For the text-containing cell, return its midpoint in [x, y] coordinate format. 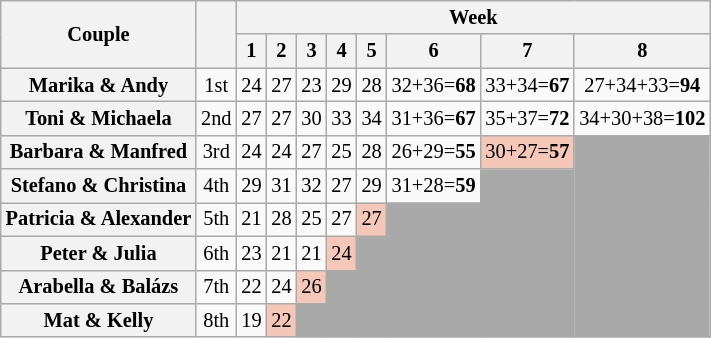
3 [311, 51]
31+28=59 [434, 186]
Mat & Kelly [98, 320]
Barbara & Manfred [98, 152]
32+36=68 [434, 85]
34 [372, 118]
30 [311, 118]
Couple [98, 34]
3rd [216, 152]
Arabella & Balázs [98, 287]
4th [216, 186]
1st [216, 85]
19 [251, 320]
Week [473, 17]
6 [434, 51]
6th [216, 253]
7 [527, 51]
4 [342, 51]
Patricia & Alexander [98, 219]
31 [281, 186]
Toni & Michaela [98, 118]
35+37=72 [527, 118]
27+34+33=94 [642, 85]
8th [216, 320]
30+27=57 [527, 152]
26 [311, 287]
26+29=55 [434, 152]
Stefano & Christina [98, 186]
Peter & Julia [98, 253]
Marika & Andy [98, 85]
34+30+38=102 [642, 118]
5th [216, 219]
8 [642, 51]
2nd [216, 118]
33+34=67 [527, 85]
5 [372, 51]
1 [251, 51]
2 [281, 51]
33 [342, 118]
32 [311, 186]
7th [216, 287]
31+36=67 [434, 118]
